From the cell containing the given text, extract its center point as [x, y] coordinate. 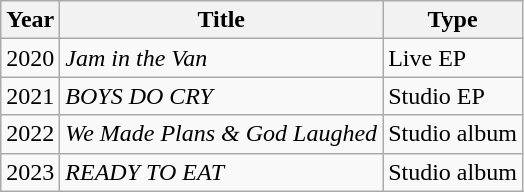
Live EP [453, 58]
Studio EP [453, 96]
2023 [30, 172]
BOYS DO CRY [222, 96]
Type [453, 20]
2022 [30, 134]
2021 [30, 96]
2020 [30, 58]
READY TO EAT [222, 172]
Jam in the Van [222, 58]
Title [222, 20]
We Made Plans & God Laughed [222, 134]
Year [30, 20]
